Pinpoint the cell where the given text exists, returning its [x, y] midpoint coordinate. 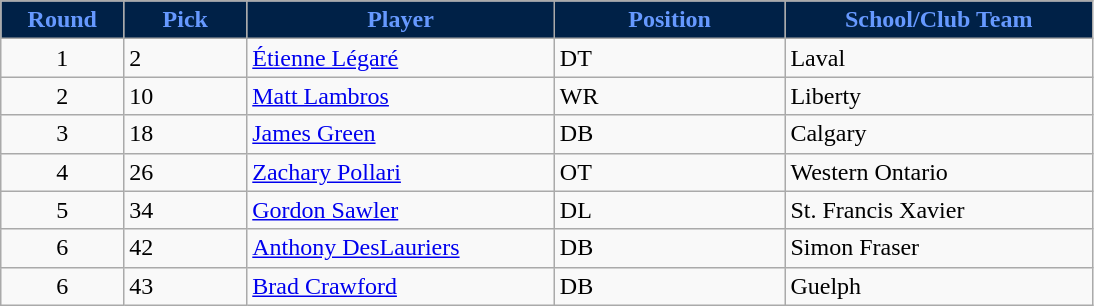
Simon Fraser [939, 248]
WR [670, 96]
Round [62, 20]
5 [62, 210]
OT [670, 172]
DL [670, 210]
26 [186, 172]
34 [186, 210]
Étienne Légaré [401, 58]
James Green [401, 134]
Pick [186, 20]
Position [670, 20]
DT [670, 58]
Liberty [939, 96]
Calgary [939, 134]
Gordon Sawler [401, 210]
Matt Lambros [401, 96]
Guelph [939, 286]
43 [186, 286]
Laval [939, 58]
School/Club Team [939, 20]
3 [62, 134]
42 [186, 248]
4 [62, 172]
Western Ontario [939, 172]
Player [401, 20]
St. Francis Xavier [939, 210]
Brad Crawford [401, 286]
1 [62, 58]
18 [186, 134]
10 [186, 96]
Anthony DesLauriers [401, 248]
Zachary Pollari [401, 172]
